Detect which cell encompasses the target text, then output its [x, y] center coordinate. 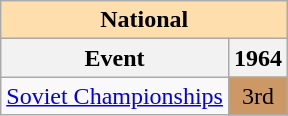
Soviet Championships [115, 96]
National [144, 20]
Event [115, 58]
1964 [258, 58]
3rd [258, 96]
